Return (x, y) of the center of cell containing provided text 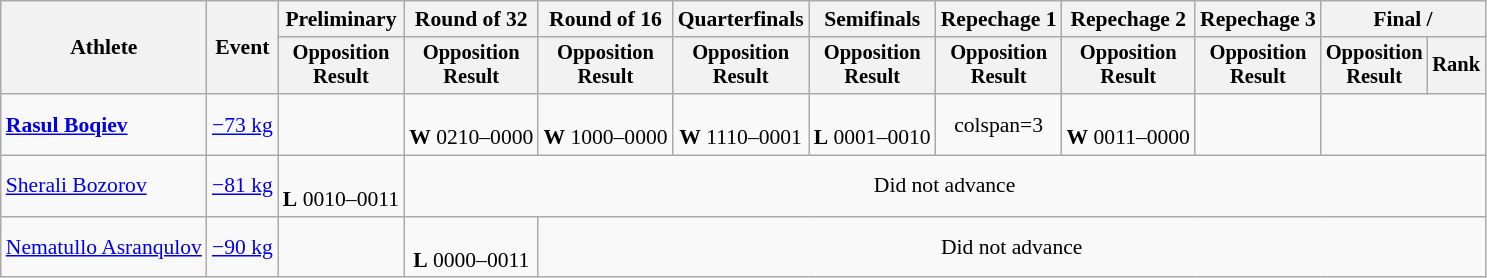
W 1110–0001 (741, 124)
Nematullo Asranqulov (104, 248)
−73 kg (242, 124)
L 0010–0011 (341, 186)
L 0001–0010 (872, 124)
−81 kg (242, 186)
Round of 16 (605, 19)
−90 kg (242, 248)
Repechage 3 (1258, 19)
Semifinals (872, 19)
W 0210–0000 (471, 124)
L 0000–0011 (471, 248)
Final / (1403, 19)
Sherali Bozorov (104, 186)
Rasul Boqiev (104, 124)
Preliminary (341, 19)
W 0011–0000 (1128, 124)
Round of 32 (471, 19)
Quarterfinals (741, 19)
Rank (1456, 66)
Repechage 2 (1128, 19)
W 1000–0000 (605, 124)
Repechage 1 (999, 19)
Athlete (104, 48)
colspan=3 (999, 124)
Event (242, 48)
